From the cell containing the given text, extract its center point as (x, y) coordinate. 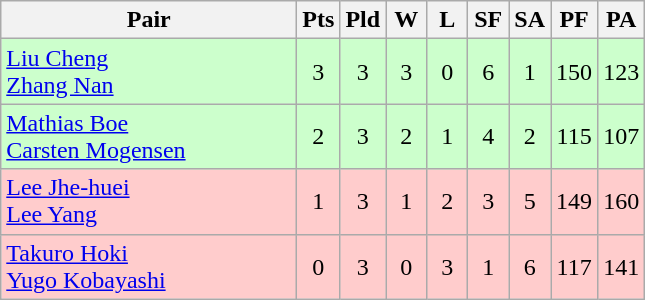
SA (530, 20)
150 (574, 72)
Mathias Boe Carsten Mogensen (149, 136)
117 (574, 266)
L (448, 20)
PF (574, 20)
5 (530, 202)
Pld (363, 20)
160 (622, 202)
123 (622, 72)
Takuro Hoki Yugo Kobayashi (149, 266)
SF (488, 20)
149 (574, 202)
4 (488, 136)
115 (574, 136)
Pair (149, 20)
Liu Cheng Zhang Nan (149, 72)
Lee Jhe-huei Lee Yang (149, 202)
Pts (318, 20)
141 (622, 266)
107 (622, 136)
PA (622, 20)
W (406, 20)
